Detect which cell encompasses the target text, then output its (X, Y) center coordinate. 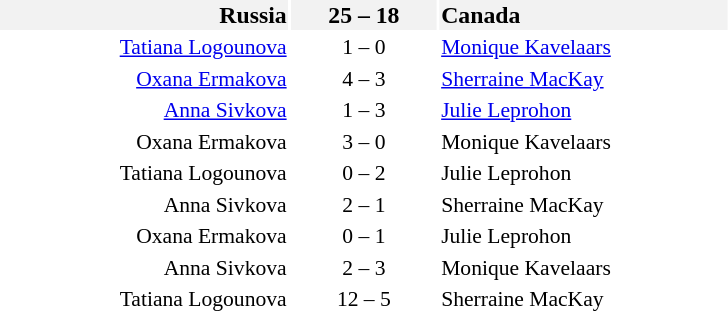
Russia (144, 15)
Canada (584, 15)
0 – 2 (364, 173)
4 – 3 (364, 78)
1 – 0 (364, 47)
2 – 1 (364, 204)
25 – 18 (364, 15)
3 – 0 (364, 142)
0 – 1 (364, 236)
2 – 3 (364, 268)
1 – 3 (364, 110)
